Detect which cell encompasses the target text, then output its [X, Y] center coordinate. 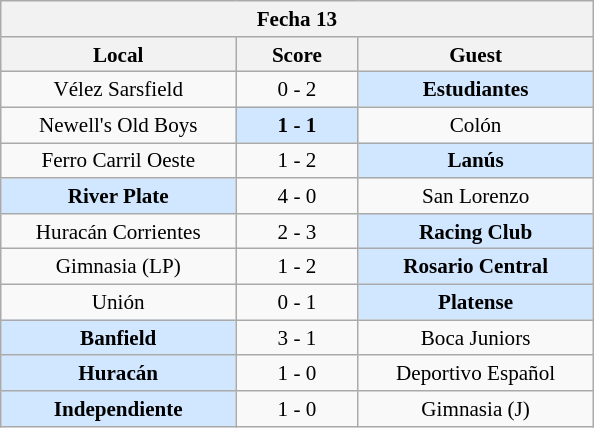
Fecha 13 [297, 18]
Guest [476, 54]
Huracán [118, 372]
Deportivo Español [476, 372]
Rosario Central [476, 266]
Gimnasia (LP) [118, 266]
0 - 2 [297, 90]
2 - 3 [297, 230]
Colón [476, 124]
Score [297, 54]
Unión [118, 302]
0 - 1 [297, 302]
Banfield [118, 338]
River Plate [118, 196]
1 - 1 [297, 124]
Huracán Corrientes [118, 230]
Racing Club [476, 230]
Gimnasia (J) [476, 408]
Boca Juniors [476, 338]
Platense [476, 302]
Estudiantes [476, 90]
3 - 1 [297, 338]
4 - 0 [297, 196]
Independiente [118, 408]
Ferro Carril Oeste [118, 160]
San Lorenzo [476, 196]
Vélez Sarsfield [118, 90]
Newell's Old Boys [118, 124]
Lanús [476, 160]
Local [118, 54]
